Pinpoint the cell where the given text exists, returning its (X, Y) midpoint coordinate. 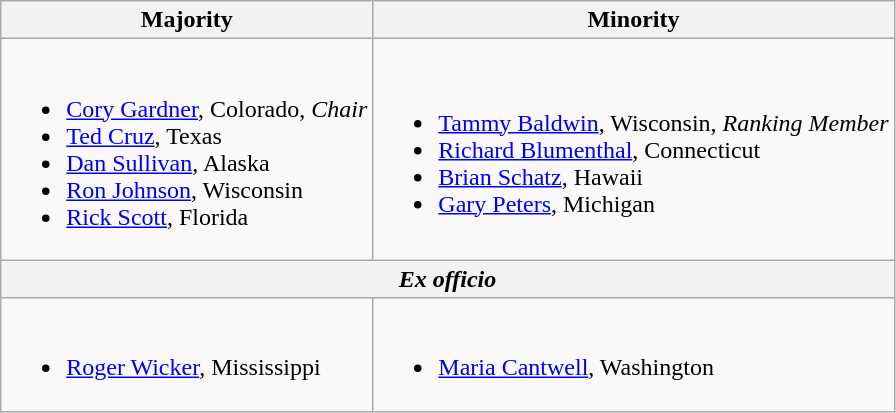
Ex officio (448, 279)
Cory Gardner, Colorado, ChairTed Cruz, TexasDan Sullivan, AlaskaRon Johnson, WisconsinRick Scott, Florida (187, 150)
Roger Wicker, Mississippi (187, 354)
Minority (634, 20)
Majority (187, 20)
Tammy Baldwin, Wisconsin, Ranking MemberRichard Blumenthal, ConnecticutBrian Schatz, HawaiiGary Peters, Michigan (634, 150)
Maria Cantwell, Washington (634, 354)
